Extract the [X, Y] coordinate from the center of the cell holding the provided text.  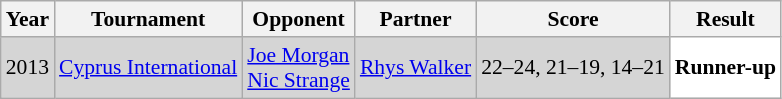
Partner [416, 19]
Score [573, 19]
Joe Morgan Nic Strange [298, 68]
Rhys Walker [416, 68]
Year [28, 19]
Tournament [148, 19]
Result [726, 19]
22–24, 21–19, 14–21 [573, 68]
Runner-up [726, 68]
Cyprus International [148, 68]
Opponent [298, 19]
2013 [28, 68]
